Detect which cell encompasses the target text, then output its (X, Y) center coordinate. 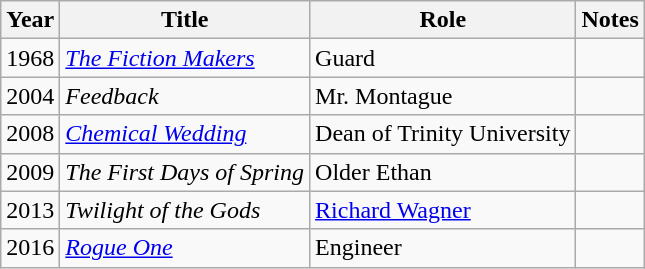
Twilight of the Gods (185, 210)
1968 (30, 58)
Year (30, 20)
Notes (610, 20)
Dean of Trinity University (443, 134)
Rogue One (185, 248)
2013 (30, 210)
Older Ethan (443, 172)
2009 (30, 172)
Richard Wagner (443, 210)
2004 (30, 96)
The Fiction Makers (185, 58)
Role (443, 20)
Title (185, 20)
2016 (30, 248)
Feedback (185, 96)
Engineer (443, 248)
The First Days of Spring (185, 172)
Mr. Montague (443, 96)
Guard (443, 58)
2008 (30, 134)
Chemical Wedding (185, 134)
